Pinpoint the cell where the given text exists, returning its (X, Y) midpoint coordinate. 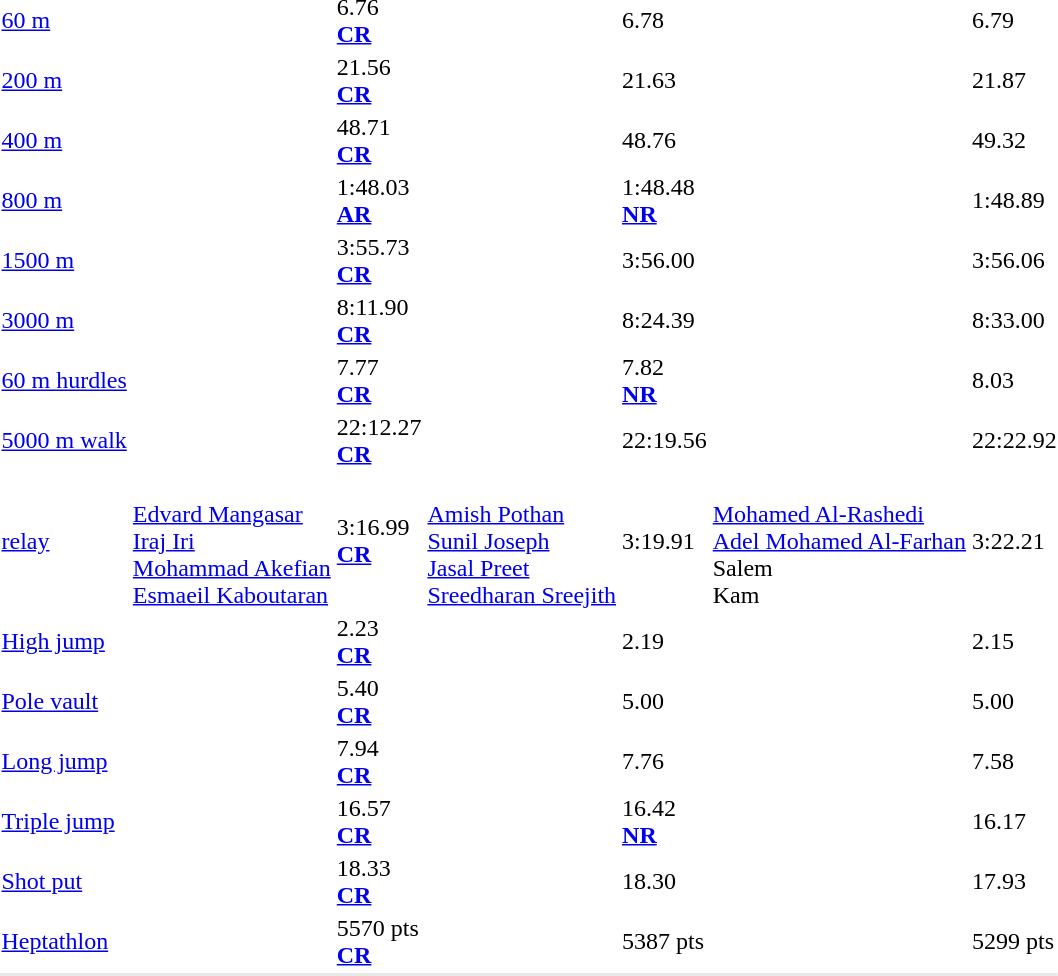
3:56.00 (665, 260)
Long jump (64, 762)
7.94CR (379, 762)
48.76 (665, 140)
1:48.48NR (665, 200)
48.71CR (379, 140)
Pole vault (64, 702)
5.00 (665, 702)
Mohamed Al-RashediAdel Mohamed Al-FarhanSalemKam (839, 541)
16.57CR (379, 822)
Edvard MangasarIraj IriMohammad AkefianEsmaeil Kaboutaran (232, 541)
22:19.56 (665, 440)
Triple jump (64, 822)
High jump (64, 642)
8:11.90CR (379, 320)
200 m (64, 80)
8:24.39 (665, 320)
16.42NR (665, 822)
5387 pts (665, 942)
21.63 (665, 80)
800 m (64, 200)
3:16.99CR (379, 541)
7.76 (665, 762)
relay (64, 541)
2.23CR (379, 642)
22:12.27CR (379, 440)
1:48.03AR (379, 200)
7.77CR (379, 380)
18.33CR (379, 882)
1500 m (64, 260)
5570 ptsCR (379, 942)
21.56CR (379, 80)
3000 m (64, 320)
Amish PothanSunil JosephJasal PreetSreedharan Sreejith (522, 541)
3:55.73CR (379, 260)
Heptathlon (64, 942)
60 m hurdles (64, 380)
18.30 (665, 882)
5.40CR (379, 702)
7.82NR (665, 380)
5000 m walk (64, 440)
3:19.91 (665, 541)
400 m (64, 140)
2.19 (665, 642)
Shot put (64, 882)
